From the cell containing the given text, extract its center point as [x, y] coordinate. 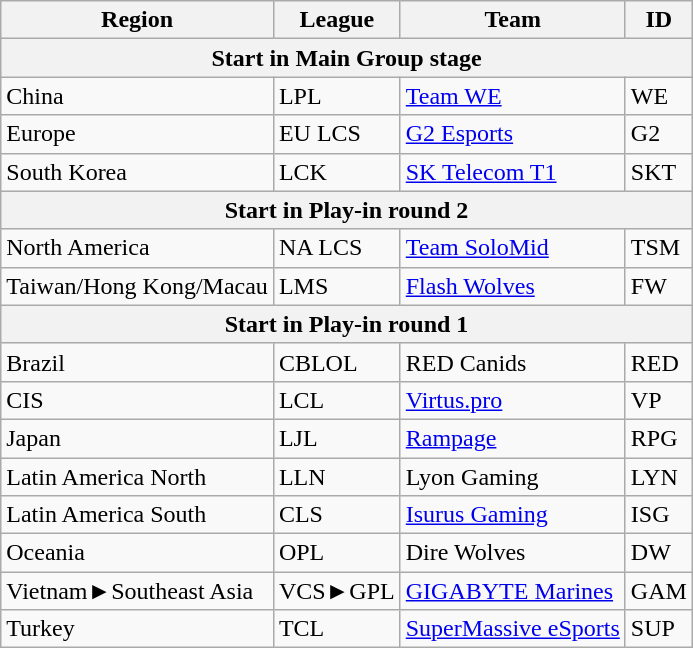
LMS [336, 286]
LCL [336, 400]
VP [658, 400]
CLS [336, 515]
G2 Esports [512, 134]
LJL [336, 438]
SK Telecom T1 [512, 172]
North America [138, 248]
Dire Wolves [512, 553]
Virtus.pro [512, 400]
Latin America North [138, 477]
LPL [336, 96]
Start in Main Group stage [347, 58]
SKT [658, 172]
G2 [658, 134]
League [336, 20]
CBLOL [336, 362]
Taiwan/Hong Kong/Macau [138, 286]
OPL [336, 553]
Turkey [138, 629]
CIS [138, 400]
ISG [658, 515]
LLN [336, 477]
RED Canids [512, 362]
Isurus Gaming [512, 515]
Flash Wolves [512, 286]
Rampage [512, 438]
China [138, 96]
LYN [658, 477]
Vietnam►Southeast Asia [138, 591]
ID [658, 20]
SuperMassive eSports [512, 629]
RED [658, 362]
LCK [336, 172]
Lyon Gaming [512, 477]
DW [658, 553]
Brazil [138, 362]
NA LCS [336, 248]
Start in Play-in round 2 [347, 210]
Team [512, 20]
GIGABYTE Marines [512, 591]
Region [138, 20]
Start in Play-in round 1 [347, 324]
Japan [138, 438]
TCL [336, 629]
Europe [138, 134]
RPG [658, 438]
VCS►GPL [336, 591]
SUP [658, 629]
FW [658, 286]
WE [658, 96]
EU LCS [336, 134]
TSM [658, 248]
South Korea [138, 172]
GAM [658, 591]
Latin America South [138, 515]
Oceania [138, 553]
Team WE [512, 96]
Team SoloMid [512, 248]
